Identify which cell holds the provided text, then report its [x, y] central coordinate. 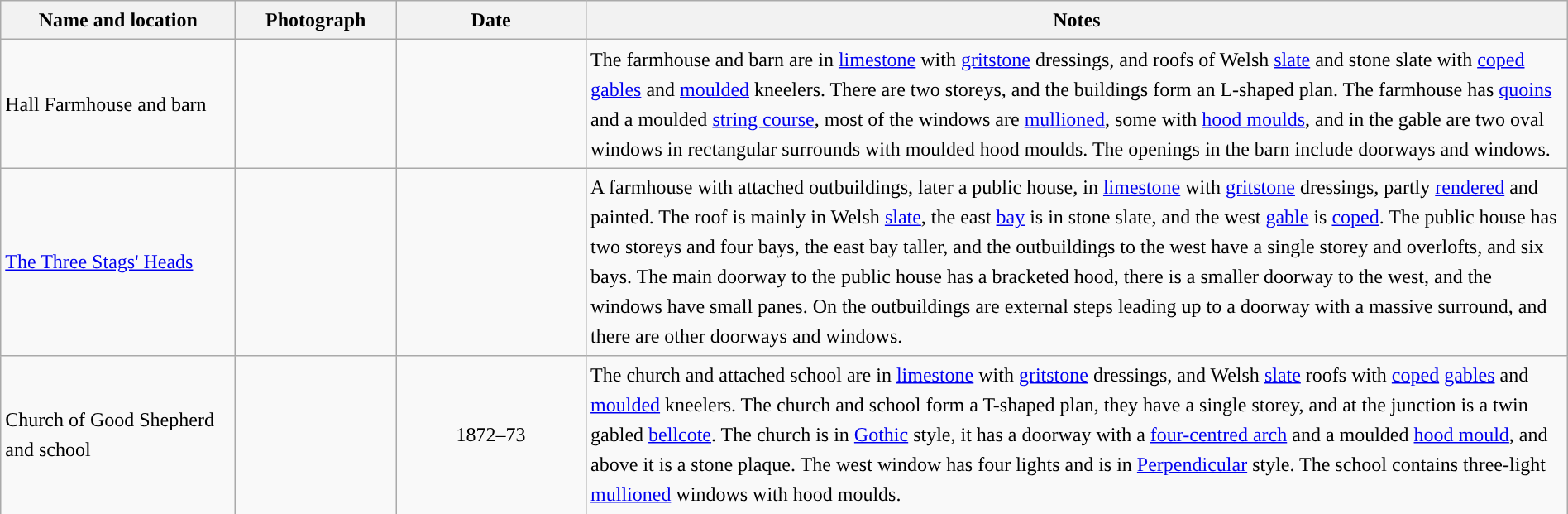
Date [491, 20]
The Three Stags' Heads [118, 262]
1872–73 [491, 435]
Name and location [118, 20]
Church of Good Shepherd and school [118, 435]
Photograph [316, 20]
Notes [1077, 20]
Hall Farmhouse and barn [118, 104]
